Find where the given text appears and provide that cell's center as [x, y] coordinate. 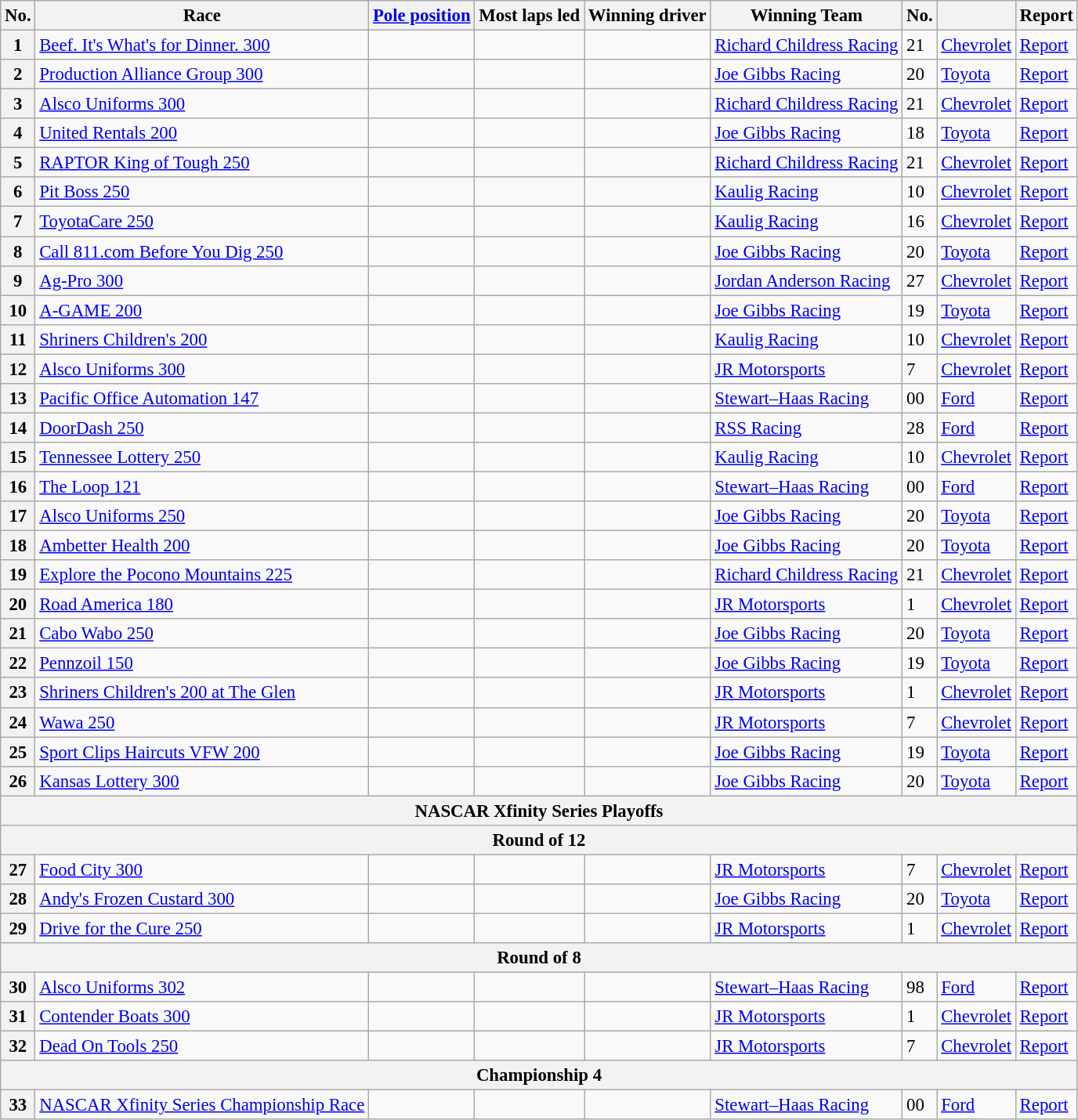
Explore the Pocono Mountains 225 [202, 575]
15 [18, 457]
Pacific Office Automation 147 [202, 399]
Round of 12 [539, 840]
Production Alliance Group 300 [202, 74]
Championship 4 [539, 1075]
31 [18, 1017]
29 [18, 928]
Pit Boss 250 [202, 192]
Contender Boats 300 [202, 1017]
Ag-Pro 300 [202, 280]
30 [18, 988]
4 [18, 133]
5 [18, 163]
RSS Racing [807, 428]
Tennessee Lottery 250 [202, 457]
Race [202, 16]
Most laps led [530, 16]
DoorDash 250 [202, 428]
Kansas Lottery 300 [202, 781]
Food City 300 [202, 869]
Cabo Wabo 250 [202, 634]
Ambetter Health 200 [202, 546]
12 [18, 369]
Andy's Frozen Custard 300 [202, 899]
22 [18, 663]
RAPTOR King of Tough 250 [202, 163]
Pole position [421, 16]
8 [18, 251]
NASCAR Xfinity Series Championship Race [202, 1105]
6 [18, 192]
Beef. It's What's for Dinner. 300 [202, 45]
23 [18, 693]
17 [18, 516]
33 [18, 1105]
14 [18, 428]
Drive for the Cure 250 [202, 928]
The Loop 121 [202, 486]
Pennzoil 150 [202, 663]
Shriners Children's 200 at The Glen [202, 693]
11 [18, 339]
A-GAME 200 [202, 310]
Jordan Anderson Racing [807, 280]
Call 811.com Before You Dig 250 [202, 251]
26 [18, 781]
32 [18, 1046]
Road America 180 [202, 605]
24 [18, 722]
United Rentals 200 [202, 133]
98 [920, 988]
Alsco Uniforms 250 [202, 516]
Wawa 250 [202, 722]
13 [18, 399]
Shriners Children's 200 [202, 339]
Sport Clips Haircuts VFW 200 [202, 752]
Round of 8 [539, 958]
9 [18, 280]
Alsco Uniforms 302 [202, 988]
Winning driver [647, 16]
NASCAR Xfinity Series Playoffs [539, 811]
Winning Team [807, 16]
3 [18, 104]
2 [18, 74]
25 [18, 752]
ToyotaCare 250 [202, 222]
Dead On Tools 250 [202, 1046]
